Search for the cell housing the specified text and yield its [x, y] center coordinate. 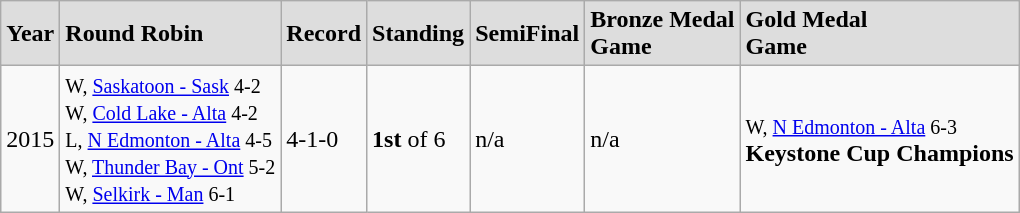
2015 [30, 139]
Round Robin [170, 34]
Gold Medal Game [880, 34]
W, N Edmonton - Alta 6-3 Keystone Cup Champions [880, 139]
Year [30, 34]
Record [324, 34]
4-1-0 [324, 139]
1st of 6 [418, 139]
Bronze Medal Game [662, 34]
SemiFinal [528, 34]
Standing [418, 34]
W, Saskatoon - Sask 4-2W, Cold Lake - Alta 4-2L, N Edmonton - Alta 4-5W, Thunder Bay - Ont 5-2W, Selkirk - Man 6-1 [170, 139]
